From the cell containing the given text, extract its center point as (X, Y) coordinate. 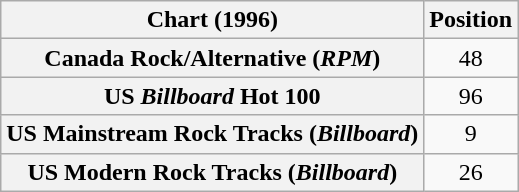
9 (471, 134)
26 (471, 172)
48 (471, 58)
Position (471, 20)
US Billboard Hot 100 (212, 96)
96 (471, 96)
Chart (1996) (212, 20)
US Modern Rock Tracks (Billboard) (212, 172)
Canada Rock/Alternative (RPM) (212, 58)
US Mainstream Rock Tracks (Billboard) (212, 134)
